From the cell containing the given text, extract its center point as [X, Y] coordinate. 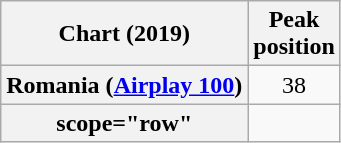
38 [294, 85]
scope="row" [124, 123]
Peakposition [294, 34]
Romania (Airplay 100) [124, 85]
Chart (2019) [124, 34]
